Determine the (X, Y) coordinate at the center of the cell enclosing the given text.  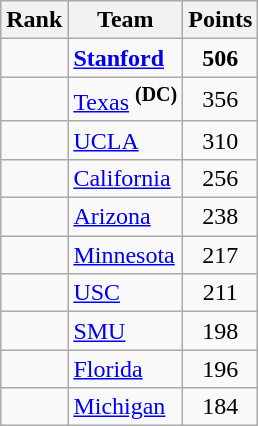
Florida (126, 369)
211 (220, 293)
310 (220, 140)
184 (220, 407)
Stanford (126, 58)
SMU (126, 331)
Texas (DC) (126, 100)
196 (220, 369)
Rank (34, 20)
506 (220, 58)
USC (126, 293)
198 (220, 331)
Team (126, 20)
238 (220, 217)
Arizona (126, 217)
217 (220, 255)
California (126, 178)
256 (220, 178)
Michigan (126, 407)
356 (220, 100)
Points (220, 20)
UCLA (126, 140)
Minnesota (126, 255)
